Capture the cell that displays the provided text and extract its [x, y] central coordinate. 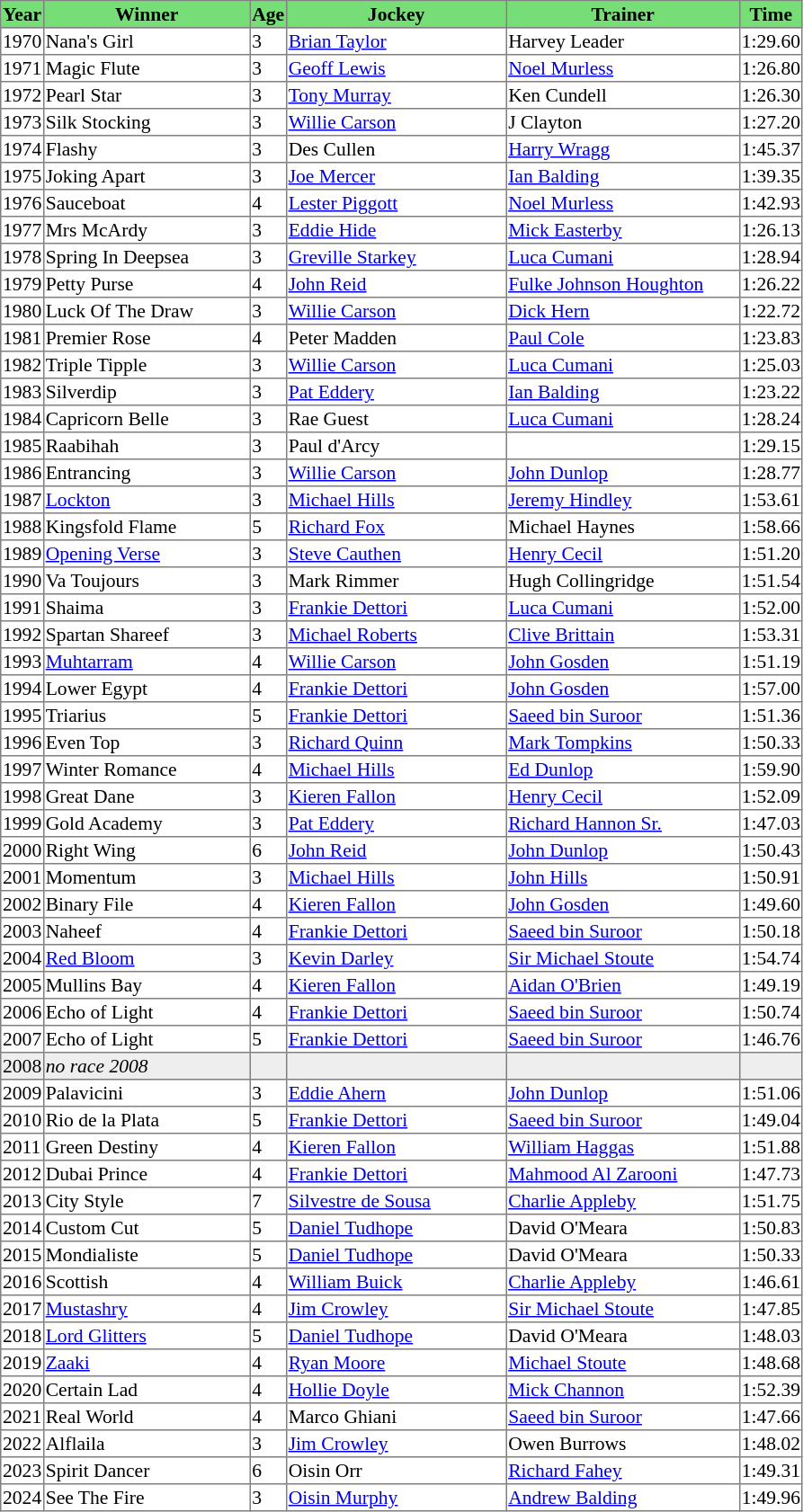
1:49.96 [771, 1498]
1975 [22, 176]
Certain Lad [147, 1390]
1994 [22, 689]
1974 [22, 149]
Great Dane [147, 796]
1:47.73 [771, 1174]
1995 [22, 716]
Magic Flute [147, 68]
1991 [22, 608]
Tony Murray [396, 95]
Age [268, 14]
2014 [22, 1228]
2018 [22, 1336]
1982 [22, 365]
1971 [22, 68]
Lower Egypt [147, 689]
Silvestre de Sousa [396, 1201]
2022 [22, 1444]
J Clayton [623, 122]
Oisin Murphy [396, 1498]
2023 [22, 1471]
1:29.60 [771, 41]
1977 [22, 230]
1980 [22, 311]
Joe Mercer [396, 176]
1:23.83 [771, 338]
1:51.19 [771, 662]
2009 [22, 1093]
John Hills [623, 877]
Even Top [147, 743]
Mullins Bay [147, 985]
2024 [22, 1498]
1:39.35 [771, 176]
Michael Roberts [396, 635]
See The Fire [147, 1498]
Michael Stoute [623, 1363]
Hugh Collingridge [623, 581]
1984 [22, 419]
Geoff Lewis [396, 68]
Clive Brittain [623, 635]
Andrew Balding [623, 1498]
Scottish [147, 1282]
1:47.03 [771, 823]
Luck Of The Draw [147, 311]
Ryan Moore [396, 1363]
1:51.75 [771, 1201]
1:51.88 [771, 1147]
1:53.61 [771, 500]
1:50.43 [771, 850]
1986 [22, 473]
1996 [22, 743]
Kingsfold Flame [147, 527]
Zaaki [147, 1363]
Jeremy Hindley [623, 500]
Paul d'Arcy [396, 446]
1:48.68 [771, 1363]
1:50.18 [771, 931]
Joking Apart [147, 176]
1:26.30 [771, 95]
Spirit Dancer [147, 1471]
1:48.02 [771, 1444]
Richard Fahey [623, 1471]
Year [22, 14]
1992 [22, 635]
Richard Hannon Sr. [623, 823]
1998 [22, 796]
Silk Stocking [147, 122]
Spartan Shareef [147, 635]
1:26.22 [771, 284]
Rio de la Plata [147, 1120]
Sauceboat [147, 203]
Alflaila [147, 1444]
2016 [22, 1282]
Palavicini [147, 1093]
2017 [22, 1309]
Eddie Ahern [396, 1093]
1:26.13 [771, 230]
1:58.66 [771, 527]
1:52.39 [771, 1390]
1:28.24 [771, 419]
1970 [22, 41]
1:45.37 [771, 149]
Momentum [147, 877]
Triple Tipple [147, 365]
1972 [22, 95]
Mark Tompkins [623, 743]
Capricorn Belle [147, 419]
1:50.74 [771, 1012]
2011 [22, 1147]
Va Toujours [147, 581]
1:50.83 [771, 1228]
Oisin Orr [396, 1471]
2001 [22, 877]
1:28.94 [771, 257]
Harvey Leader [623, 41]
Dick Hern [623, 311]
Mrs McArdy [147, 230]
Ed Dunlop [623, 769]
1:51.36 [771, 716]
1:50.91 [771, 877]
1:42.93 [771, 203]
1:22.72 [771, 311]
William Buick [396, 1282]
Time [771, 14]
1:51.54 [771, 581]
1:53.31 [771, 635]
Eddie Hide [396, 230]
Green Destiny [147, 1147]
1976 [22, 203]
2010 [22, 1120]
Mick Channon [623, 1390]
1:49.60 [771, 904]
1:52.00 [771, 608]
Pearl Star [147, 95]
1:49.19 [771, 985]
1:57.00 [771, 689]
Marco Ghiani [396, 1417]
1983 [22, 392]
2006 [22, 1012]
Lockton [147, 500]
Gold Academy [147, 823]
2019 [22, 1363]
Mondialiste [147, 1255]
Peter Madden [396, 338]
1:25.03 [771, 365]
Shaima [147, 608]
Ken Cundell [623, 95]
Premier Rose [147, 338]
2021 [22, 1417]
Custom Cut [147, 1228]
1:28.77 [771, 473]
1:59.90 [771, 769]
1:29.15 [771, 446]
Spring In Deepsea [147, 257]
Red Bloom [147, 958]
Flashy [147, 149]
1973 [22, 122]
Binary File [147, 904]
1:49.04 [771, 1120]
Entrancing [147, 473]
1989 [22, 554]
William Haggas [623, 1147]
1988 [22, 527]
Richard Fox [396, 527]
1987 [22, 500]
Hollie Doyle [396, 1390]
Mick Easterby [623, 230]
2007 [22, 1039]
Rae Guest [396, 419]
Harry Wragg [623, 149]
Lester Piggott [396, 203]
Winner [147, 14]
Real World [147, 1417]
1981 [22, 338]
1:23.22 [771, 392]
2008 [22, 1066]
Mark Rimmer [396, 581]
Nana's Girl [147, 41]
1:47.85 [771, 1309]
1:49.31 [771, 1471]
2013 [22, 1201]
1:48.03 [771, 1336]
1:47.66 [771, 1417]
Mahmood Al Zarooni [623, 1174]
1:46.61 [771, 1282]
Fulke Johnson Houghton [623, 284]
Opening Verse [147, 554]
2002 [22, 904]
Right Wing [147, 850]
Mustashry [147, 1309]
1999 [22, 823]
Richard Quinn [396, 743]
City Style [147, 1201]
1:54.74 [771, 958]
Greville Starkey [396, 257]
Aidan O'Brien [623, 985]
1:52.09 [771, 796]
Raabihah [147, 446]
2012 [22, 1174]
Muhtarram [147, 662]
Naheef [147, 931]
Winter Romance [147, 769]
no race 2008 [147, 1066]
Michael Haynes [623, 527]
1:26.80 [771, 68]
1979 [22, 284]
2020 [22, 1390]
1:27.20 [771, 122]
2004 [22, 958]
2015 [22, 1255]
1:51.20 [771, 554]
1993 [22, 662]
1978 [22, 257]
2005 [22, 985]
Paul Cole [623, 338]
Brian Taylor [396, 41]
1:46.76 [771, 1039]
1:51.06 [771, 1093]
Lord Glitters [147, 1336]
Dubai Prince [147, 1174]
Kevin Darley [396, 958]
Steve Cauthen [396, 554]
Des Cullen [396, 149]
Silverdip [147, 392]
7 [268, 1201]
2000 [22, 850]
Trainer [623, 14]
Owen Burrows [623, 1444]
1997 [22, 769]
Triarius [147, 716]
1990 [22, 581]
Petty Purse [147, 284]
1985 [22, 446]
2003 [22, 931]
Jockey [396, 14]
